For the text-containing cell, return its midpoint in [x, y] coordinate format. 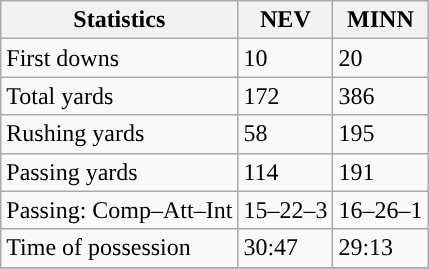
Time of possession [120, 248]
Total yards [120, 96]
20 [380, 58]
15–22–3 [286, 210]
16–26–1 [380, 210]
172 [286, 96]
First downs [120, 58]
386 [380, 96]
Passing yards [120, 172]
Statistics [120, 20]
114 [286, 172]
191 [380, 172]
195 [380, 134]
MINN [380, 20]
30:47 [286, 248]
Rushing yards [120, 134]
Passing: Comp–Att–Int [120, 210]
10 [286, 58]
58 [286, 134]
29:13 [380, 248]
NEV [286, 20]
